For the text-containing cell, return its midpoint in [x, y] coordinate format. 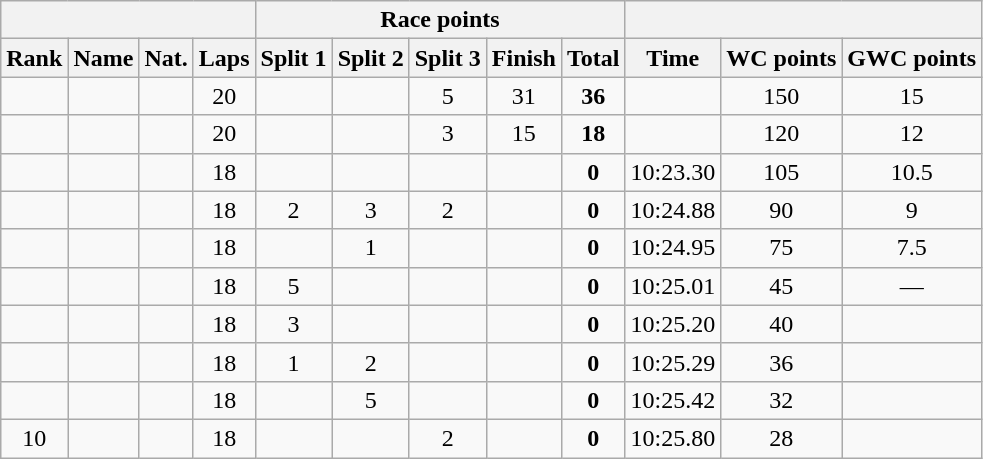
Laps [224, 58]
Rank [34, 58]
105 [782, 172]
40 [782, 324]
WC points [782, 58]
45 [782, 286]
Split 2 [370, 58]
Race points [440, 20]
120 [782, 134]
10:25.20 [673, 324]
Time [673, 58]
10:25.01 [673, 286]
32 [782, 400]
12 [912, 134]
150 [782, 96]
10:25.80 [673, 438]
10 [34, 438]
Total [593, 58]
10:25.42 [673, 400]
— [912, 286]
7.5 [912, 248]
31 [524, 96]
Split 1 [294, 58]
10:24.95 [673, 248]
90 [782, 210]
GWC points [912, 58]
Finish [524, 58]
10:24.88 [673, 210]
10:23.30 [673, 172]
9 [912, 210]
Name [104, 58]
28 [782, 438]
Split 3 [448, 58]
Nat. [166, 58]
10:25.29 [673, 362]
10.5 [912, 172]
75 [782, 248]
